Scan for the cell matching the given text and deliver its [X, Y] coordinate at center. 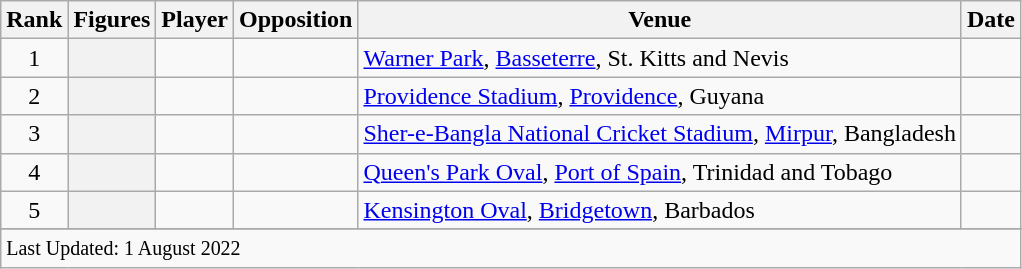
1 [34, 58]
Sher-e-Bangla National Cricket Stadium, Mirpur, Bangladesh [660, 134]
Player [195, 20]
Opposition [296, 20]
Warner Park, Basseterre, St. Kitts and Nevis [660, 58]
Venue [660, 20]
Last Updated: 1 August 2022 [511, 248]
4 [34, 172]
Queen's Park Oval, Port of Spain, Trinidad and Tobago [660, 172]
5 [34, 210]
Kensington Oval, Bridgetown, Barbados [660, 210]
Date [990, 20]
Providence Stadium, Providence, Guyana [660, 96]
Rank [34, 20]
2 [34, 96]
3 [34, 134]
Figures [112, 20]
